Detect which cell encompasses the target text, then output its [x, y] center coordinate. 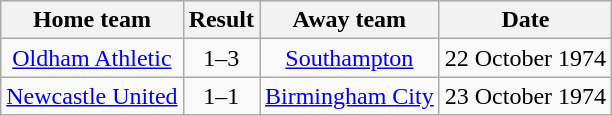
23 October 1974 [525, 96]
Away team [350, 20]
Southampton [350, 58]
22 October 1974 [525, 58]
Home team [92, 20]
1–3 [221, 58]
Newcastle United [92, 96]
Date [525, 20]
Birmingham City [350, 96]
Result [221, 20]
Oldham Athletic [92, 58]
1–1 [221, 96]
